From the cell containing the given text, extract its center point as (X, Y) coordinate. 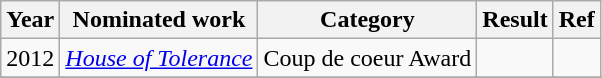
Nominated work (159, 20)
Result (515, 20)
Year (30, 20)
Ref (576, 20)
Category (368, 20)
Coup de coeur Award (368, 58)
House of Tolerance (159, 58)
2012 (30, 58)
